Return [x, y] of the center of cell containing provided text 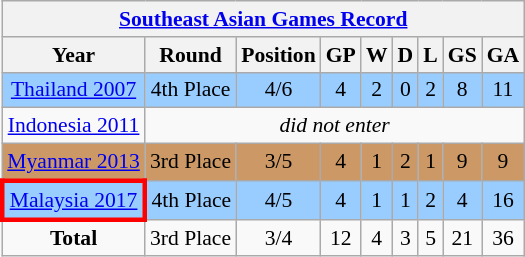
4/6 [278, 90]
4/5 [278, 200]
Southeast Asian Games Record [263, 19]
GS [462, 55]
GP [341, 55]
3 [406, 238]
Thailand 2007 [74, 90]
Total [74, 238]
36 [504, 238]
11 [504, 90]
8 [462, 90]
3/5 [278, 162]
GA [504, 55]
Year [74, 55]
5 [430, 238]
W [377, 55]
3/4 [278, 238]
21 [462, 238]
D [406, 55]
Malaysia 2017 [74, 200]
Position [278, 55]
Myanmar 2013 [74, 162]
16 [504, 200]
did not enter [334, 126]
12 [341, 238]
L [430, 55]
Indonesia 2011 [74, 126]
Round [190, 55]
0 [406, 90]
